Pinpoint the cell where the given text exists, returning its [x, y] midpoint coordinate. 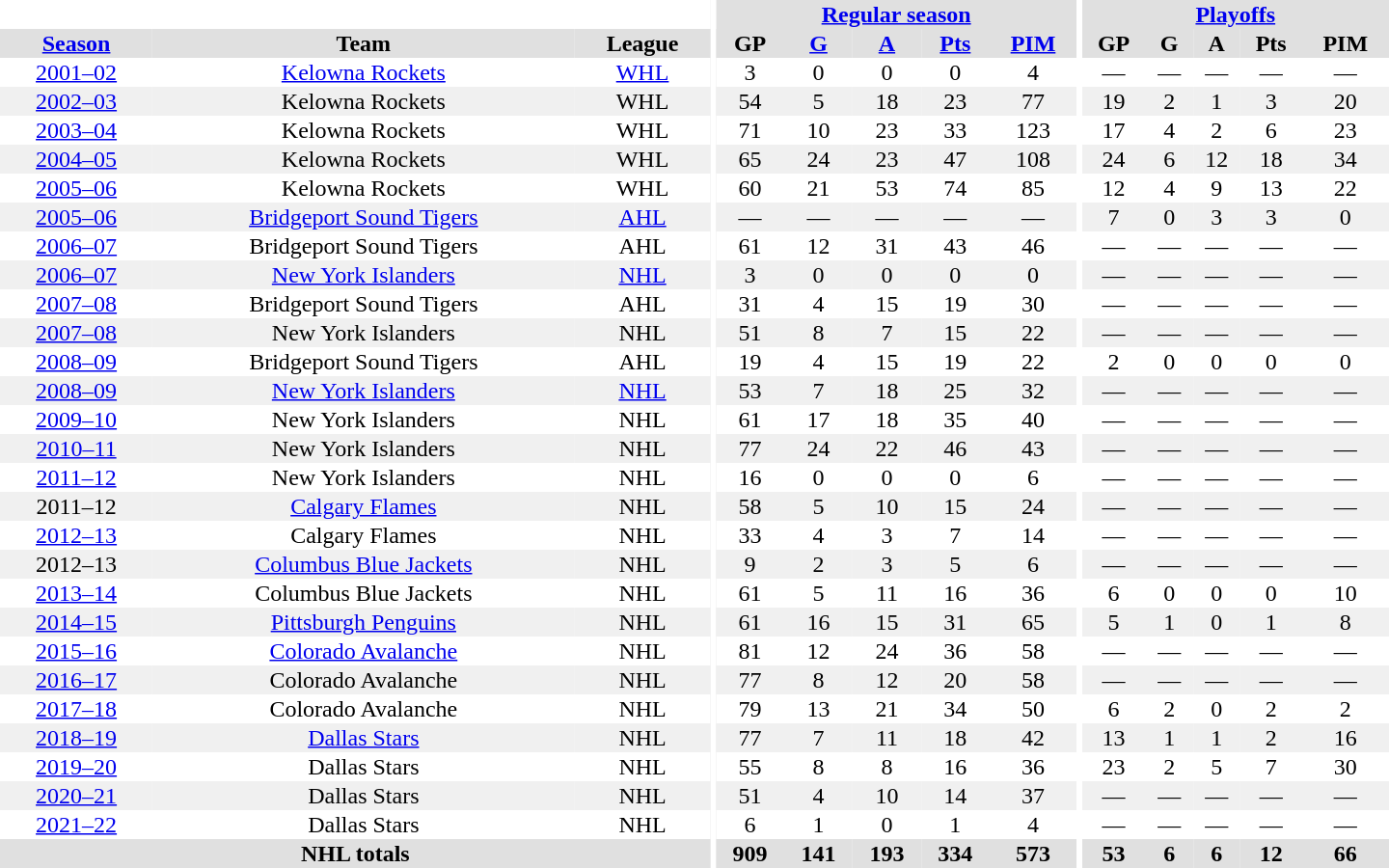
Playoffs [1236, 14]
2010–11 [76, 448]
71 [750, 130]
79 [750, 709]
2017–18 [76, 709]
Season [76, 43]
66 [1345, 854]
Regular season [896, 14]
334 [955, 854]
81 [750, 651]
2015–16 [76, 651]
2003–04 [76, 130]
573 [1033, 854]
32 [1033, 391]
2009–10 [76, 420]
2016–17 [76, 680]
123 [1033, 130]
2002–03 [76, 101]
2018–19 [76, 738]
141 [818, 854]
2020–21 [76, 796]
League [642, 43]
42 [1033, 738]
35 [955, 420]
Team [363, 43]
50 [1033, 709]
40 [1033, 420]
85 [1033, 188]
108 [1033, 159]
54 [750, 101]
2014–15 [76, 622]
Pittsburgh Penguins [363, 622]
193 [887, 854]
74 [955, 188]
2013–14 [76, 593]
60 [750, 188]
2001–02 [76, 72]
2004–05 [76, 159]
NHL totals [355, 854]
47 [955, 159]
909 [750, 854]
2021–22 [76, 825]
37 [1033, 796]
25 [955, 391]
55 [750, 767]
2019–20 [76, 767]
